Locate the cell with the specified text and output its [x, y] center coordinate. 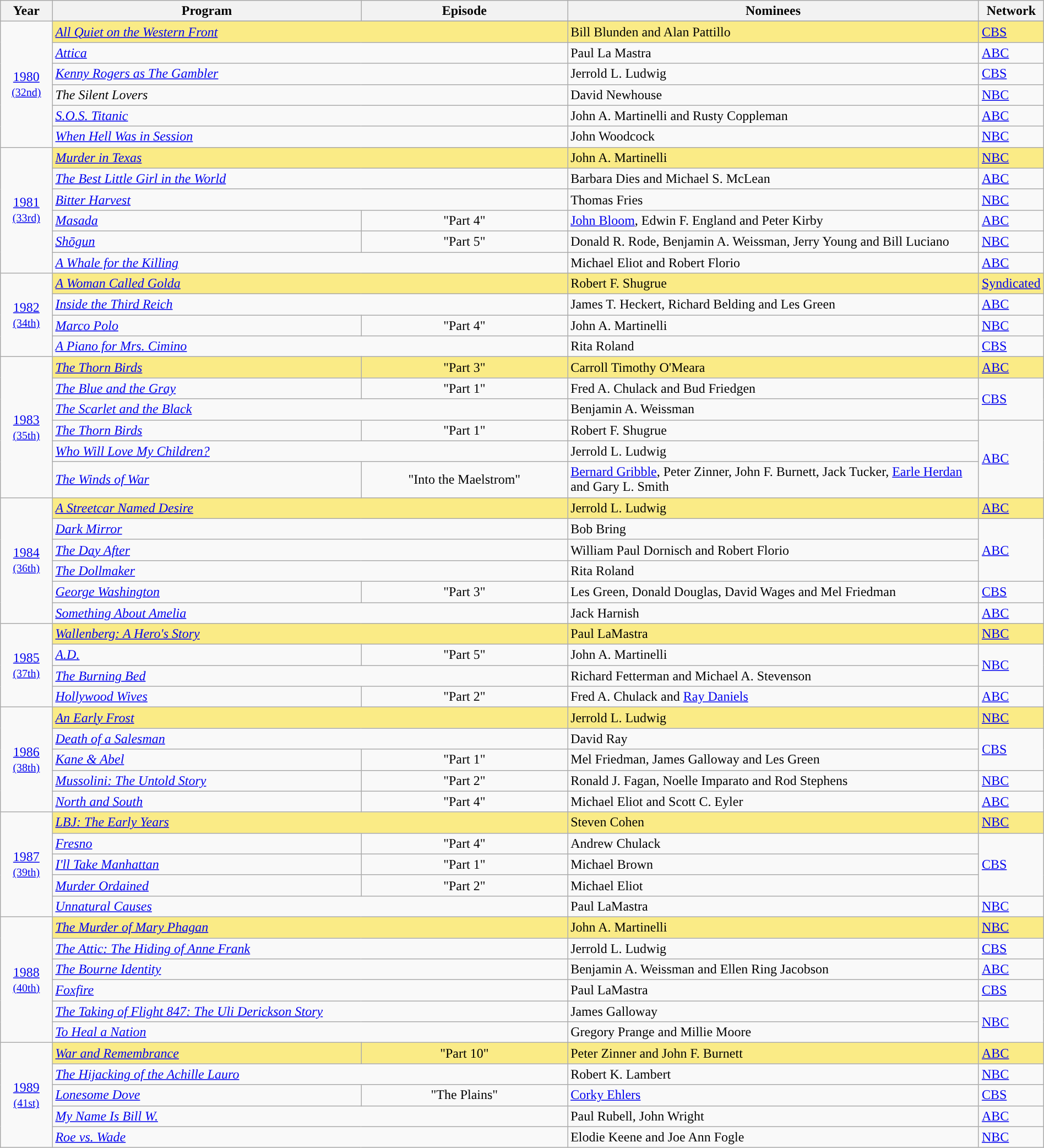
The Dollmaker [310, 571]
1980(32nd) [26, 84]
Bernard Gribble, Peter Zinner, John F. Burnett, Jack Tucker, Earle Herdan and Gary L. Smith [773, 479]
Kane & Abel [207, 760]
Who Will Love My Children? [310, 451]
A Piano for Mrs. Cimino [310, 346]
John Woodcock [773, 137]
Peter Zinner and John F. Burnett [773, 1053]
"The Plains" [465, 1095]
Something About Amelia [310, 613]
George Washington [207, 592]
Richard Fetterman and Michael A. Stevenson [773, 676]
Michael Eliot and Scott C. Eyler [773, 802]
1988(40th) [26, 979]
David Ray [773, 739]
The Best Little Girl in the World [310, 178]
Benjamin A. Weissman and Ellen Ring Jacobson [773, 970]
Mussolini: The Untold Story [207, 781]
The Attic: The Hiding of Anne Frank [310, 948]
Bill Blunden and Alan Pattillo [773, 32]
Episode [465, 11]
1989(41st) [26, 1095]
Hollywood Wives [207, 697]
Donald R. Rode, Benjamin A. Weissman, Jerry Young and Bill Luciano [773, 241]
1987(39th) [26, 864]
Shōgun [207, 241]
A.D. [207, 655]
The Blue and the Gray [207, 388]
Wallenberg: A Hero's Story [310, 634]
Network [1011, 11]
A Streetcar Named Desire [310, 508]
A Woman Called Golda [310, 284]
1986(38th) [26, 760]
Barbara Dies and Michael S. McLean [773, 178]
Year [26, 11]
Paul La Mastra [773, 53]
The Bourne Identity [310, 970]
A Whale for the Killing [310, 263]
David Newhouse [773, 95]
Mel Friedman, James Galloway and Les Green [773, 760]
James Galloway [773, 1011]
1981(33rd) [26, 210]
Thomas Fries [773, 199]
Dark Mirror [310, 529]
Death of a Salesman [310, 739]
"Into the Maelstrom" [465, 479]
The Winds of War [207, 479]
Fred A. Chulack and Bud Friedgen [773, 388]
Robert K. Lambert [773, 1074]
The Burning Bed [310, 676]
Andrew Chulack [773, 843]
Fred A. Chulack and Ray Daniels [773, 697]
Benjamin A. Weissman [773, 409]
The Day After [310, 550]
Michael Brown [773, 864]
To Heal a Nation [310, 1032]
Corky Ehlers [773, 1095]
Les Green, Donald Douglas, David Wages and Mel Friedman [773, 592]
John Bloom, Edwin F. England and Peter Kirby [773, 220]
Michael Eliot and Robert Florio [773, 263]
Unnatural Causes [310, 906]
Fresno [207, 843]
When Hell Was in Session [310, 137]
Kenny Rogers as The Gambler [310, 74]
All Quiet on the Western Front [310, 32]
Bob Bring [773, 529]
1982(34th) [26, 315]
Syndicated [1011, 284]
War and Remembrance [207, 1053]
Murder in Texas [310, 158]
Roe vs. Wade [310, 1137]
James T. Heckert, Richard Belding and Les Green [773, 305]
S.O.S. Titanic [310, 116]
Jack Harnish [773, 613]
1985(37th) [26, 665]
Attica [310, 53]
"Part 10" [465, 1053]
Steven Cohen [773, 822]
John A. Martinelli and Rusty Coppleman [773, 116]
Gregory Prange and Millie Moore [773, 1032]
The Murder of Mary Phagan [310, 927]
Inside the Third Reich [310, 305]
Foxfire [310, 990]
Program [207, 11]
The Silent Lovers [310, 95]
Michael Eliot [773, 885]
1983(35th) [26, 427]
Paul Rubell, John Wright [773, 1116]
The Hijacking of the Achille Lauro [310, 1074]
Bitter Harvest [310, 199]
William Paul Dornisch and Robert Florio [773, 550]
Marco Polo [207, 326]
The Scarlet and the Black [310, 409]
An Early Frost [310, 718]
Ronald J. Fagan, Noelle Imparato and Rod Stephens [773, 781]
Lonesome Dove [207, 1095]
North and South [207, 802]
Masada [207, 220]
Elodie Keene and Joe Ann Fogle [773, 1137]
Murder Ordained [207, 885]
Carroll Timothy O'Meara [773, 367]
1984(36th) [26, 560]
My Name Is Bill W. [310, 1116]
LBJ: The Early Years [310, 822]
The Taking of Flight 847: The Uli Derickson Story [310, 1011]
Nominees [773, 11]
I'll Take Manhattan [207, 864]
